Output the (X, Y) coordinate of the center of the cell containing the given text.  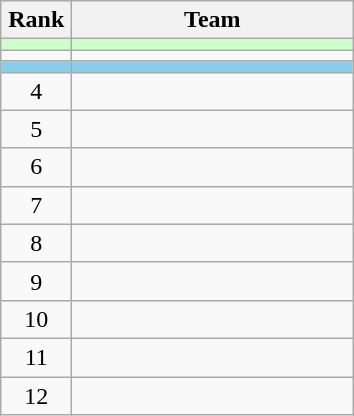
12 (36, 395)
Rank (36, 20)
11 (36, 357)
4 (36, 91)
10 (36, 319)
5 (36, 129)
8 (36, 243)
9 (36, 281)
6 (36, 167)
Team (212, 20)
7 (36, 205)
